Determine the [X, Y] coordinate at the center of the cell enclosing the given text.  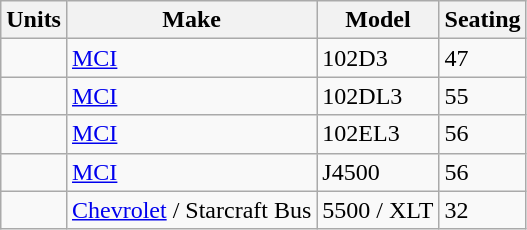
55 [482, 96]
5500 / XLT [378, 210]
102D3 [378, 58]
102DL3 [378, 96]
32 [482, 210]
Chevrolet / Starcraft Bus [191, 210]
Model [378, 20]
Seating [482, 20]
102EL3 [378, 134]
J4500 [378, 172]
47 [482, 58]
Make [191, 20]
Units [34, 20]
